Extract the [x, y] coordinate from the center of the cell holding the provided text.  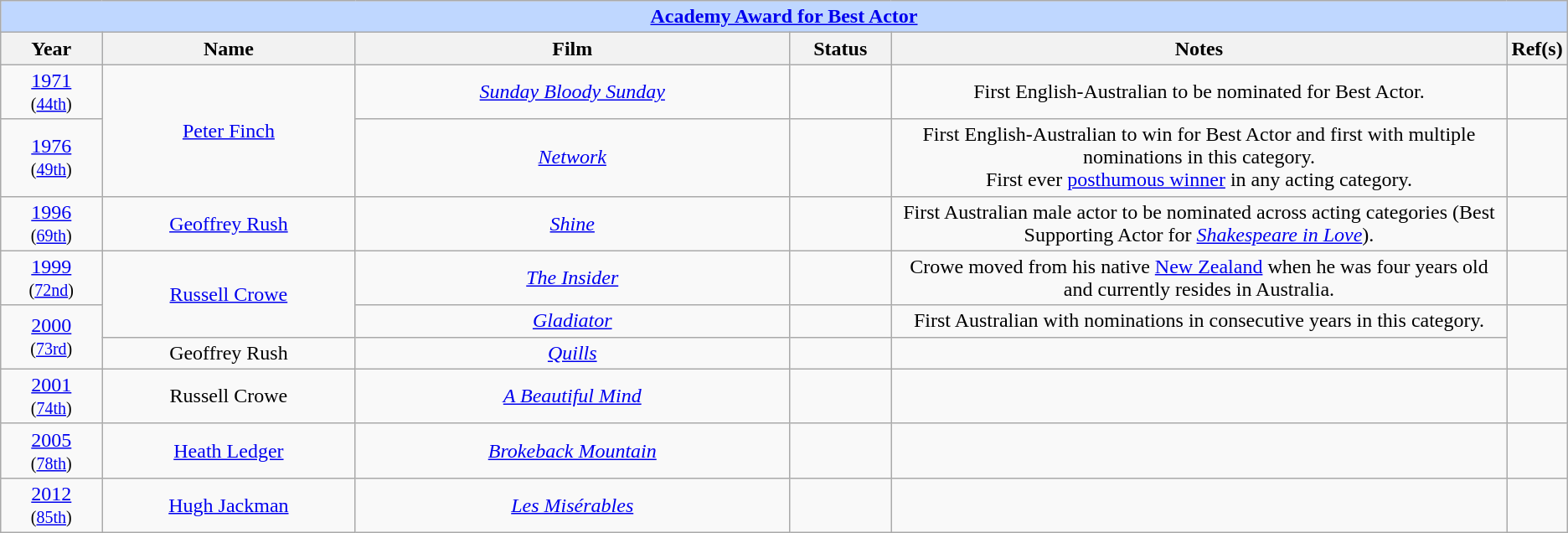
First Australian with nominations in consecutive years in this category. [1199, 321]
2012(85th) [52, 505]
1971(44th) [52, 92]
Academy Award for Best Actor [784, 17]
Quills [573, 353]
Film [573, 49]
A Beautiful Mind [573, 396]
1976(49th) [52, 158]
2000(73rd) [52, 337]
The Insider [573, 278]
Peter Finch [229, 131]
First Australian male actor to be nominated across acting categories (Best Supporting Actor for Shakespeare in Love). [1199, 223]
Sunday Bloody Sunday [573, 92]
Status [841, 49]
Crowe moved from his native New Zealand when he was four years old and currently resides in Australia. [1199, 278]
Brokeback Mountain [573, 451]
2001(74th) [52, 396]
1996(69th) [52, 223]
Notes [1199, 49]
Hugh Jackman [229, 505]
Year [52, 49]
Heath Ledger [229, 451]
Shine [573, 223]
Gladiator [573, 321]
Network [573, 158]
Name [229, 49]
First English-Australian to be nominated for Best Actor. [1199, 92]
Ref(s) [1537, 49]
1999(72nd) [52, 278]
2005(78th) [52, 451]
Les Misérables [573, 505]
